Extract the [X, Y] coordinate from the center of the cell holding the provided text.  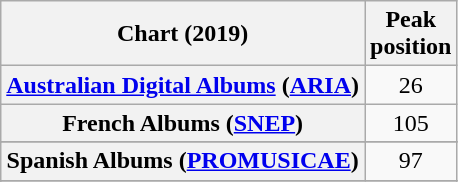
97 [411, 161]
26 [411, 85]
105 [411, 123]
Australian Digital Albums (ARIA) [183, 85]
French Albums (SNEP) [183, 123]
Spanish Albums (PROMUSICAE) [183, 161]
Chart (2019) [183, 34]
Peakposition [411, 34]
